From the cell containing the given text, extract its center point as [X, Y] coordinate. 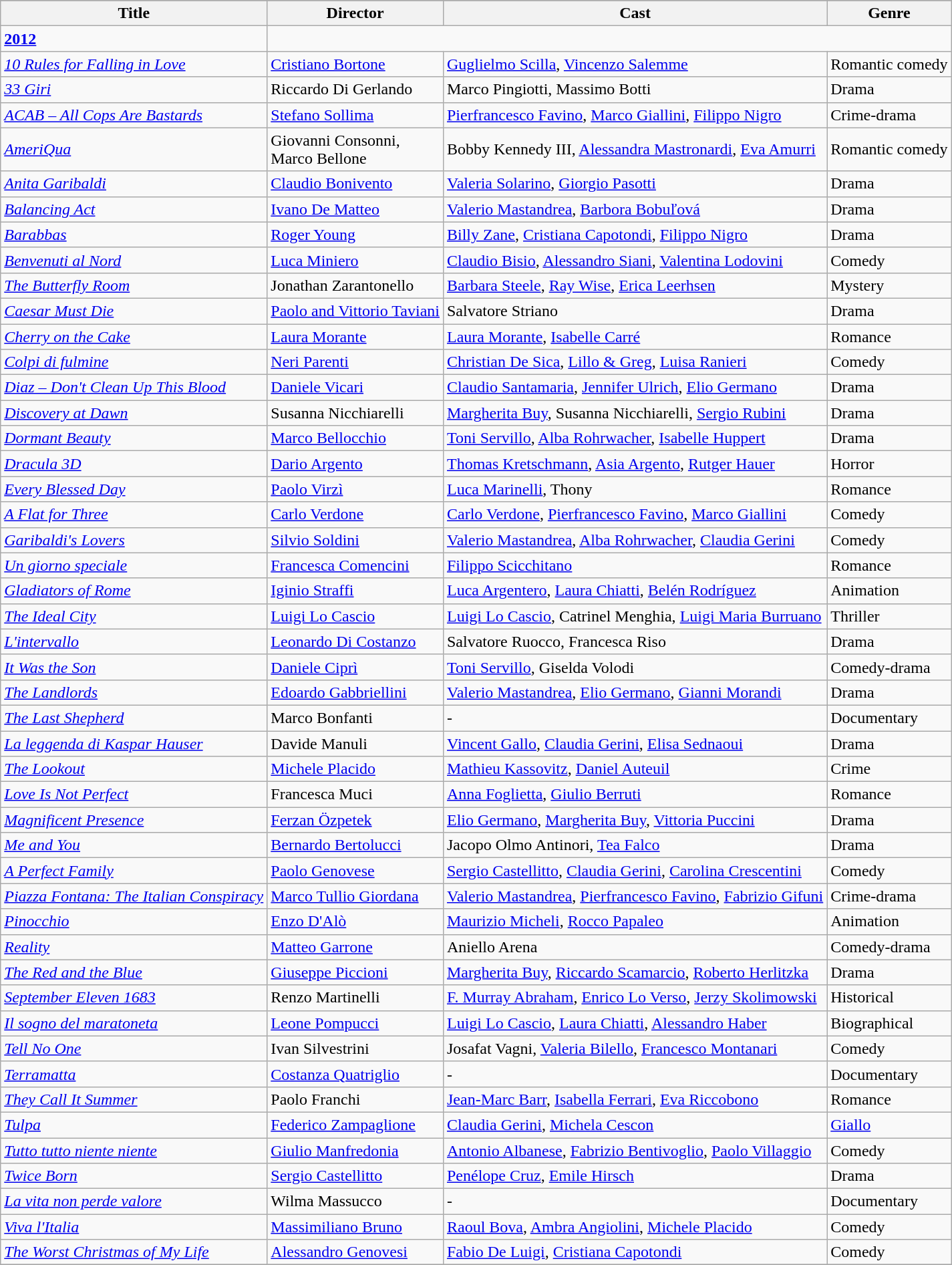
Valeria Solarino, Giorgio Pasotti [635, 184]
The Butterfly Room [134, 285]
The Lookout [134, 769]
Valerio Mastandrea, Barbora Bobuľová [635, 209]
Il sogno del maratoneta [134, 1023]
2012 [134, 39]
Massimiliano Bruno [355, 1227]
Genre [889, 13]
Horror [889, 464]
They Call It Summer [134, 1099]
Dormant Beauty [134, 438]
10 Rules for Falling in Love [134, 64]
Marco Bonfanti [355, 718]
Bernardo Bertolucci [355, 845]
Salvatore Ruocco, Francesca Riso [635, 642]
Jean-Marc Barr, Isabella Ferrari, Eva Riccobono [635, 1099]
Ferzan Özpetek [355, 820]
Bobby Kennedy III, Alessandra Mastronardi, Eva Amurri [635, 150]
Valerio Mastandrea, Elio Germano, Gianni Morandi [635, 692]
L'intervallo [134, 642]
Luigi Lo Cascio, Laura Chiatti, Alessandro Haber [635, 1023]
Valerio Mastandrea, Alba Rohrwacher, Claudia Gerini [635, 540]
Stefano Sollima [355, 115]
Me and You [134, 845]
Director [355, 13]
Toni Servillo, Alba Rohrwacher, Isabelle Huppert [635, 438]
Davide Manuli [355, 744]
Laura Morante [355, 336]
Matteo Garrone [355, 947]
A Perfect Family [134, 871]
Claudio Bisio, Alessandro Siani, Valentina Lodovini [635, 260]
Anita Garibaldi [134, 184]
Twice Born [134, 1176]
Guglielmo Scilla, Vincenzo Salemme [635, 64]
Pierfrancesco Favino, Marco Giallini, Filippo Nigro [635, 115]
Jacopo Olmo Antinori, Tea Falco [635, 845]
Filippo Scicchitano [635, 565]
Mystery [889, 285]
Pinocchio [134, 922]
Anna Foglietta, Giulio Berruti [635, 795]
Dario Argento [355, 464]
Elio Germano, Margherita Buy, Vittoria Puccini [635, 820]
The Last Shepherd [134, 718]
It Was the Son [134, 667]
The Landlords [134, 692]
Cherry on the Cake [134, 336]
Aniello Arena [635, 947]
Edoardo Gabbriellini [355, 692]
Discovery at Dawn [134, 413]
Claudia Gerini, Michela Cescon [635, 1125]
Neri Parenti [355, 362]
Billy Zane, Cristiana Capotondi, Filippo Nigro [635, 235]
Antonio Albanese, Fabrizio Bentivoglio, Paolo Villaggio [635, 1150]
The Worst Christmas of My Life [134, 1252]
Luca Marinelli, Thony [635, 489]
Barbara Steele, Ray Wise, Erica Leerhsen [635, 285]
Daniele Vicari [355, 388]
Barabbas [134, 235]
The Ideal City [134, 616]
Un giorno speciale [134, 565]
Balancing Act [134, 209]
Wilma Massucco [355, 1202]
Biographical [889, 1023]
Reality [134, 947]
Ivan Silvestrini [355, 1048]
Margherita Buy, Susanna Nicchiarelli, Sergio Rubini [635, 413]
Marco Pingiotti, Massimo Botti [635, 90]
Raoul Bova, Ambra Angiolini, Michele Placido [635, 1227]
Jonathan Zarantonello [355, 285]
Fabio De Luigi, Cristiana Capotondi [635, 1252]
Giallo [889, 1125]
Salvatore Striano [635, 311]
Crime [889, 769]
Margherita Buy, Riccardo Scamarcio, Roberto Herlitzka [635, 972]
AmeriQua [134, 150]
Claudio Bonivento [355, 184]
La leggenda di Kaspar Hauser [134, 744]
La vita non perde valore [134, 1202]
Diaz – Don't Clean Up This Blood [134, 388]
Historical [889, 998]
Marco Bellocchio [355, 438]
Alessandro Genovesi [355, 1252]
Riccardo Di Gerlando [355, 90]
Michele Placido [355, 769]
Ivano De Matteo [355, 209]
Giovanni Consonni,Marco Bellone [355, 150]
Toni Servillo, Giselda Volodi [635, 667]
Francesca Muci [355, 795]
Giulio Manfredonia [355, 1150]
Daniele Ciprì [355, 667]
Maurizio Micheli, Rocco Papaleo [635, 922]
Francesca Comencini [355, 565]
Carlo Verdone [355, 515]
Viva l'Italia [134, 1227]
Costanza Quatriglio [355, 1074]
The Red and the Blue [134, 972]
Cast [635, 13]
Leone Pompucci [355, 1023]
Tell No One [134, 1048]
Thomas Kretschmann, Asia Argento, Rutger Hauer [635, 464]
Christian De Sica, Lillo & Greg, Luisa Ranieri [635, 362]
Luca Argentero, Laura Chiatti, Belén Rodríguez [635, 591]
ACAB – All Cops Are Bastards [134, 115]
Every Blessed Day [134, 489]
Gladiators of Rome [134, 591]
Luigi Lo Cascio, Catrinel Menghia, Luigi Maria Burruano [635, 616]
Garibaldi's Lovers [134, 540]
Mathieu Kassovitz, Daniel Auteuil [635, 769]
Title [134, 13]
Iginio Straffi [355, 591]
Sergio Castellitto [355, 1176]
Valerio Mastandrea, Pierfrancesco Favino, Fabrizio Gifuni [635, 896]
Renzo Martinelli [355, 998]
Luca Miniero [355, 260]
Magnificent Presence [134, 820]
Caesar Must Die [134, 311]
Leonardo Di Costanzo [355, 642]
Giuseppe Piccioni [355, 972]
Claudio Santamaria, Jennifer Ulrich, Elio Germano [635, 388]
Luigi Lo Cascio [355, 616]
33 Giri [134, 90]
Laura Morante, Isabelle Carré [635, 336]
Dracula 3D [134, 464]
Paolo Franchi [355, 1099]
Josafat Vagni, Valeria Bilello, Francesco Montanari [635, 1048]
Penélope Cruz, Emile Hirsch [635, 1176]
Paolo Virzì [355, 489]
Paolo and Vittorio Taviani [355, 311]
Cristiano Bortone [355, 64]
Paolo Genovese [355, 871]
September Eleven 1683 [134, 998]
Federico Zampaglione [355, 1125]
Vincent Gallo, Claudia Gerini, Elisa Sednaoui [635, 744]
Terramatta [134, 1074]
Carlo Verdone, Pierfrancesco Favino, Marco Giallini [635, 515]
Love Is Not Perfect [134, 795]
Thriller [889, 616]
Enzo D'Alò [355, 922]
Sergio Castellitto, Claudia Gerini, Carolina Crescentini [635, 871]
F. Murray Abraham, Enrico Lo Verso, Jerzy Skolimowski [635, 998]
Piazza Fontana: The Italian Conspiracy [134, 896]
Benvenuti al Nord [134, 260]
Tulpa [134, 1125]
Silvio Soldini [355, 540]
Susanna Nicchiarelli [355, 413]
Tutto tutto niente niente [134, 1150]
Colpi di fulmine [134, 362]
A Flat for Three [134, 515]
Marco Tullio Giordana [355, 896]
Roger Young [355, 235]
